From the cell containing the given text, extract its center point as (x, y) coordinate. 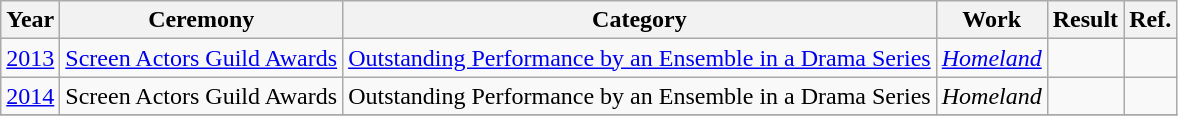
Ceremony (202, 20)
Ref. (1150, 20)
2014 (30, 96)
Year (30, 20)
Category (640, 20)
2013 (30, 58)
Work (992, 20)
Result (1085, 20)
